Capture the cell that displays the provided text and extract its (X, Y) central coordinate. 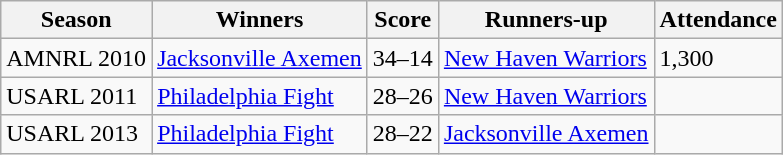
Season (76, 20)
Runners-up (546, 20)
28–26 (402, 96)
1,300 (718, 58)
Winners (260, 20)
AMNRL 2010 (76, 58)
28–22 (402, 134)
USARL 2013 (76, 134)
USARL 2011 (76, 96)
34–14 (402, 58)
Attendance (718, 20)
Score (402, 20)
